Pinpoint the cell where the given text exists, returning its (x, y) midpoint coordinate. 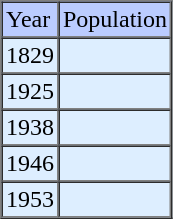
1938 (30, 128)
1829 (30, 56)
Population (114, 20)
Year (30, 20)
1946 (30, 164)
1953 (30, 200)
1925 (30, 92)
